Output the (X, Y) coordinate of the center of the cell containing the given text.  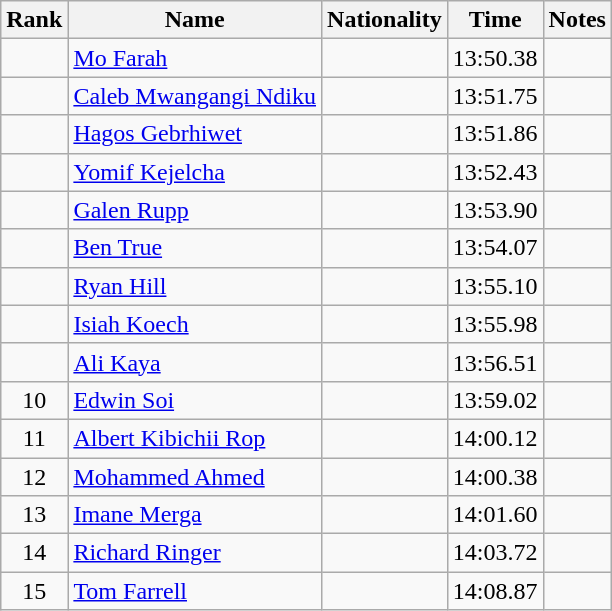
14:00.12 (495, 438)
Mo Farah (195, 58)
Ali Kaya (195, 362)
Galen Rupp (195, 210)
15 (34, 591)
13:51.75 (495, 96)
Hagos Gebrhiwet (195, 134)
Edwin Soi (195, 400)
Time (495, 20)
13:59.02 (495, 400)
14:03.72 (495, 553)
10 (34, 400)
14 (34, 553)
13:52.43 (495, 172)
14:00.38 (495, 477)
Rank (34, 20)
Isiah Koech (195, 324)
13 (34, 515)
11 (34, 438)
Ryan Hill (195, 286)
13:54.07 (495, 248)
Yomif Kejelcha (195, 172)
13:55.10 (495, 286)
Caleb Mwangangi Ndiku (195, 96)
Ben True (195, 248)
Richard Ringer (195, 553)
Imane Merga (195, 515)
Nationality (385, 20)
13:56.51 (495, 362)
Notes (577, 20)
14:01.60 (495, 515)
Tom Farrell (195, 591)
Albert Kibichii Rop (195, 438)
14:08.87 (495, 591)
12 (34, 477)
13:55.98 (495, 324)
13:51.86 (495, 134)
Name (195, 20)
13:50.38 (495, 58)
13:53.90 (495, 210)
Mohammed Ahmed (195, 477)
